Find where the given text appears and provide that cell's center as (x, y) coordinate. 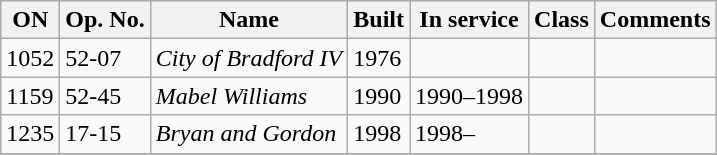
17-15 (105, 134)
1052 (30, 58)
Op. No. (105, 20)
1990 (379, 96)
Mabel Williams (249, 96)
1159 (30, 96)
Class (562, 20)
52-45 (105, 96)
Bryan and Gordon (249, 134)
1990–1998 (470, 96)
Name (249, 20)
Built (379, 20)
1976 (379, 58)
1998 (379, 134)
Comments (655, 20)
In service (470, 20)
ON (30, 20)
1998– (470, 134)
City of Bradford IV (249, 58)
52-07 (105, 58)
1235 (30, 134)
